Identify which cell holds the provided text, then report its [x, y] central coordinate. 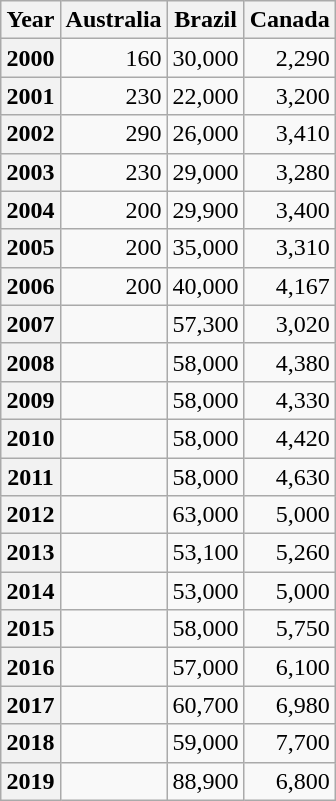
2008 [30, 362]
59,000 [206, 743]
2001 [30, 96]
63,000 [206, 515]
3,280 [290, 172]
3,020 [290, 324]
2,290 [290, 58]
2013 [30, 553]
2007 [30, 324]
2003 [30, 172]
5,260 [290, 553]
60,700 [206, 705]
26,000 [206, 134]
3,310 [290, 248]
3,410 [290, 134]
29,900 [206, 210]
57,300 [206, 324]
160 [114, 58]
2000 [30, 58]
Year [30, 20]
29,000 [206, 172]
4,167 [290, 286]
5,750 [290, 629]
3,200 [290, 96]
22,000 [206, 96]
2012 [30, 515]
2002 [30, 134]
4,420 [290, 438]
6,100 [290, 667]
3,400 [290, 210]
6,980 [290, 705]
2010 [30, 438]
2005 [30, 248]
2019 [30, 781]
2009 [30, 400]
30,000 [206, 58]
53,000 [206, 591]
7,700 [290, 743]
2004 [30, 210]
53,100 [206, 553]
290 [114, 134]
4,630 [290, 477]
2011 [30, 477]
88,900 [206, 781]
Canada [290, 20]
2014 [30, 591]
6,800 [290, 781]
Brazil [206, 20]
35,000 [206, 248]
2017 [30, 705]
4,380 [290, 362]
2006 [30, 286]
57,000 [206, 667]
2015 [30, 629]
Australia [114, 20]
2018 [30, 743]
4,330 [290, 400]
40,000 [206, 286]
2016 [30, 667]
